Return the (x, y) coordinate for the center point of the cell that contains the specified text.  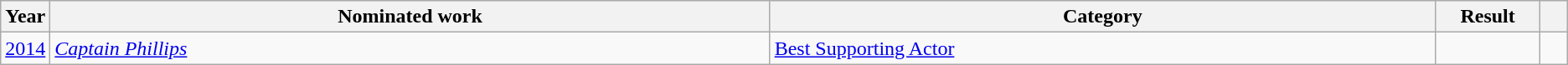
Year (25, 17)
Nominated work (410, 17)
Category (1102, 17)
Result (1488, 17)
Best Supporting Actor (1102, 48)
2014 (25, 48)
Captain Phillips (410, 48)
